From the cell containing the given text, extract its center point as (X, Y) coordinate. 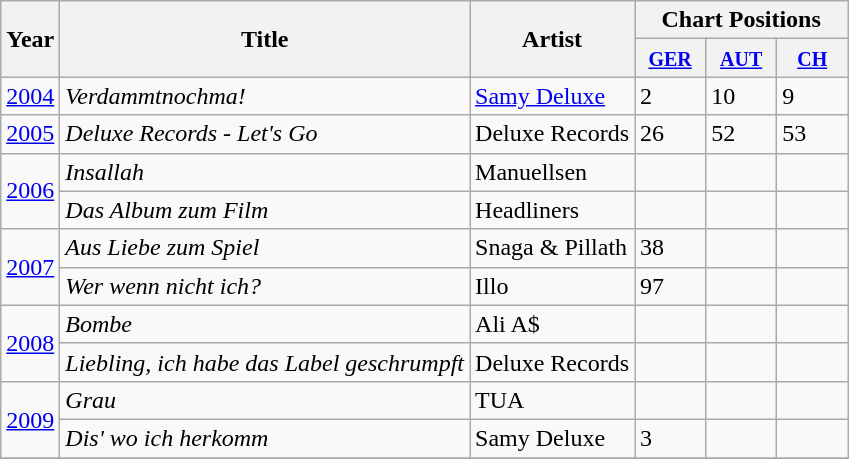
Das Album zum Film (265, 210)
2008 (30, 343)
Liebling, ich habe das Label geschrumpft (265, 362)
53 (812, 134)
Snaga & Pillath (552, 248)
Bombe (265, 324)
2006 (30, 191)
26 (670, 134)
10 (742, 96)
TUA (552, 400)
2 (670, 96)
AUT (742, 58)
Insallah (265, 172)
CH (812, 58)
Chart Positions (742, 20)
Artist (552, 39)
GER (670, 58)
Verdammtnochma! (265, 96)
3 (670, 438)
2007 (30, 267)
Year (30, 39)
Deluxe Records - Let's Go (265, 134)
Ali A$ (552, 324)
Dis' wo ich herkomm (265, 438)
9 (812, 96)
Grau (265, 400)
52 (742, 134)
Title (265, 39)
97 (670, 286)
Aus Liebe zum Spiel (265, 248)
2004 (30, 96)
2009 (30, 419)
Illo (552, 286)
Manuellsen (552, 172)
38 (670, 248)
Wer wenn nicht ich? (265, 286)
2005 (30, 134)
Headliners (552, 210)
